Search for the cell housing the specified text and yield its (x, y) center coordinate. 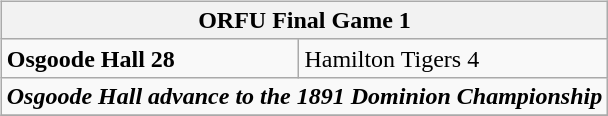
Osgoode Hall advance to the 1891 Dominion Championship (304, 96)
Hamilton Tigers 4 (454, 58)
ORFU Final Game 1 (304, 20)
Osgoode Hall 28 (150, 58)
